Find where the given text appears and provide that cell's center as (x, y) coordinate. 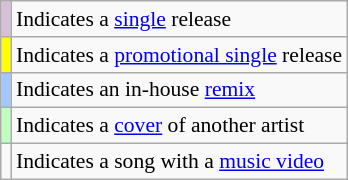
Indicates a single release (179, 19)
Indicates an in-house remix (179, 90)
Indicates a song with a music video (179, 162)
Indicates a cover of another artist (179, 126)
Indicates a promotional single release (179, 55)
